From the cell containing the given text, extract its center point as (x, y) coordinate. 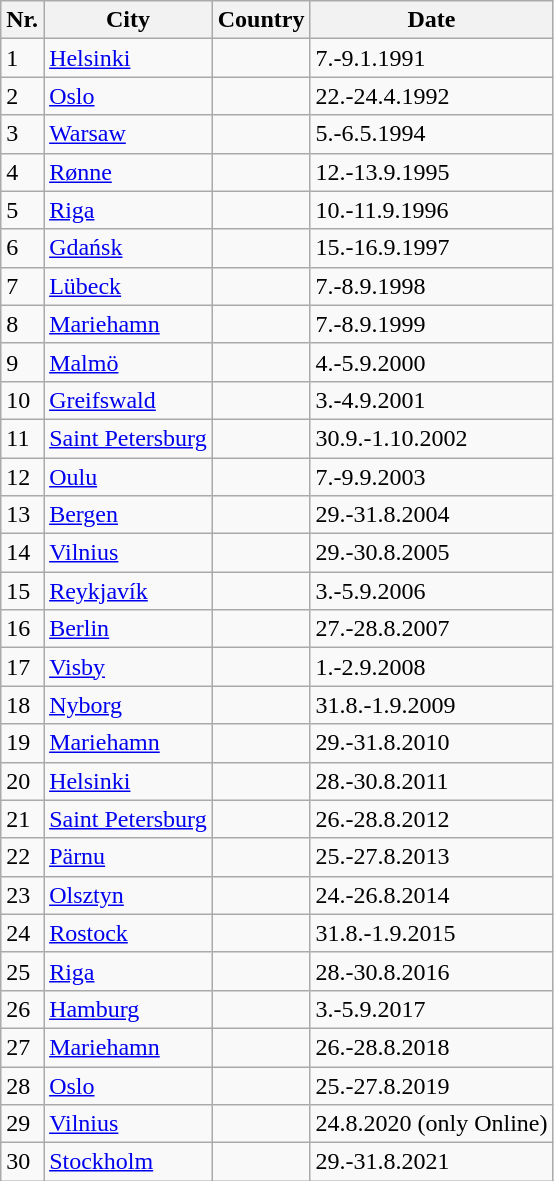
25 (22, 971)
25.-27.8.2013 (432, 857)
Country (261, 20)
Nyborg (128, 705)
Greifswald (128, 400)
29.-31.8.2021 (432, 1162)
29.-30.8.2005 (432, 553)
24 (22, 933)
17 (22, 667)
13 (22, 515)
10.-11.9.1996 (432, 210)
3.-4.9.2001 (432, 400)
26.-28.8.2018 (432, 1047)
20 (22, 781)
7.-9.1.1991 (432, 58)
9 (22, 362)
City (128, 20)
Stockholm (128, 1162)
27.-28.8.2007 (432, 629)
24.-26.8.2014 (432, 895)
28 (22, 1085)
Warsaw (128, 134)
12.-13.9.1995 (432, 172)
15.-16.9.1997 (432, 248)
2 (22, 96)
31.8.-1.9.2009 (432, 705)
4 (22, 172)
Berlin (128, 629)
11 (22, 438)
22.-24.4.1992 (432, 96)
22 (22, 857)
Date (432, 20)
Olsztyn (128, 895)
Gdańsk (128, 248)
4.-5.9.2000 (432, 362)
23 (22, 895)
Oulu (128, 477)
10 (22, 400)
31.8.-1.9.2015 (432, 933)
26 (22, 1009)
14 (22, 553)
29.-31.8.2010 (432, 743)
6 (22, 248)
7.-8.9.1999 (432, 324)
Nr. (22, 20)
28.-30.8.2016 (432, 971)
21 (22, 819)
Hamburg (128, 1009)
18 (22, 705)
5 (22, 210)
26.-28.8.2012 (432, 819)
28.-30.8.2011 (432, 781)
Rønne (128, 172)
Bergen (128, 515)
19 (22, 743)
Visby (128, 667)
7.-8.9.1998 (432, 286)
29 (22, 1124)
24.8.2020 (only Online) (432, 1124)
1.-2.9.2008 (432, 667)
30.9.-1.10.2002 (432, 438)
3.-5.9.2006 (432, 591)
1 (22, 58)
25.-27.8.2019 (432, 1085)
Rostock (128, 933)
27 (22, 1047)
Pärnu (128, 857)
7 (22, 286)
Lübeck (128, 286)
12 (22, 477)
Reykjavík (128, 591)
Malmö (128, 362)
30 (22, 1162)
16 (22, 629)
29.-31.8.2004 (432, 515)
15 (22, 591)
3.-5.9.2017 (432, 1009)
3 (22, 134)
8 (22, 324)
5.-6.5.1994 (432, 134)
7.-9.9.2003 (432, 477)
